Determine the [X, Y] coordinate at the center of the cell enclosing the given text.  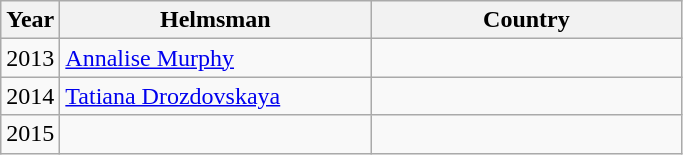
Tatiana Drozdovskaya [216, 96]
2013 [30, 58]
Helmsman [216, 20]
2014 [30, 96]
Country [526, 20]
Year [30, 20]
2015 [30, 134]
Annalise Murphy [216, 58]
